From the cell containing the given text, extract its center point as [X, Y] coordinate. 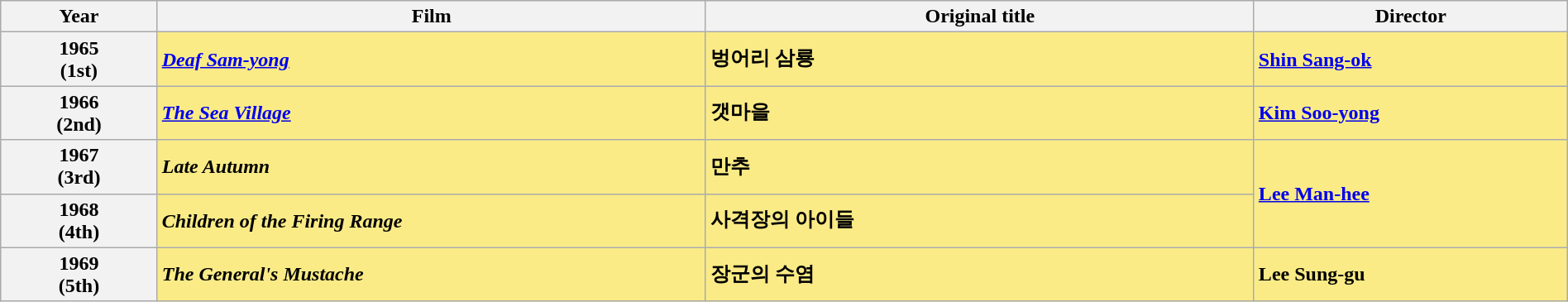
1969(5th) [79, 275]
1965(1st) [79, 60]
갯마을 [979, 113]
Shin Sang-ok [1411, 60]
Lee Sung-gu [1411, 275]
Late Autumn [432, 167]
The General's Mustache [432, 275]
사격장의 아이들 [979, 220]
1968(4th) [79, 220]
Director [1411, 17]
Film [432, 17]
벙어리 삼룡 [979, 60]
Deaf Sam-yong [432, 60]
Year [79, 17]
Children of the Firing Range [432, 220]
1967(3rd) [79, 167]
1966(2nd) [79, 113]
Lee Man-hee [1411, 194]
Original title [979, 17]
Kim Soo-yong [1411, 113]
만추 [979, 167]
장군의 수염 [979, 275]
The Sea Village [432, 113]
